Search for the cell housing the specified text and yield its (X, Y) center coordinate. 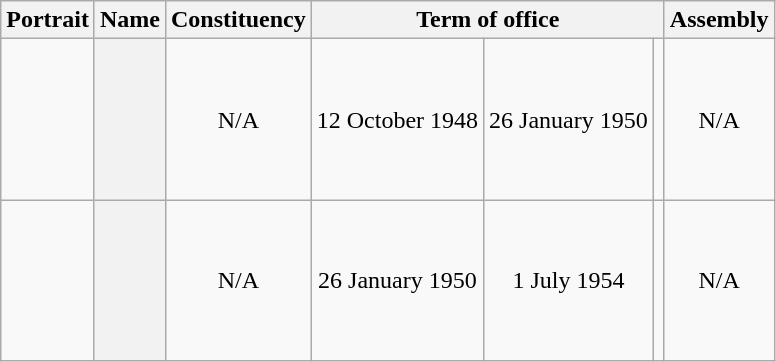
Name (130, 20)
Term of office (488, 20)
Portrait (48, 20)
Assembly (719, 20)
Constituency (238, 20)
12 October 1948 (397, 120)
1 July 1954 (569, 280)
